Capture the cell that displays the provided text and extract its (X, Y) central coordinate. 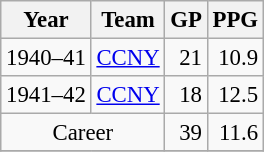
39 (186, 133)
Career (83, 133)
Team (128, 20)
21 (186, 58)
Year (46, 20)
1940–41 (46, 58)
18 (186, 95)
12.5 (235, 95)
10.9 (235, 58)
GP (186, 20)
1941–42 (46, 95)
11.6 (235, 133)
PPG (235, 20)
